Find where the given text appears and provide that cell's center as (x, y) coordinate. 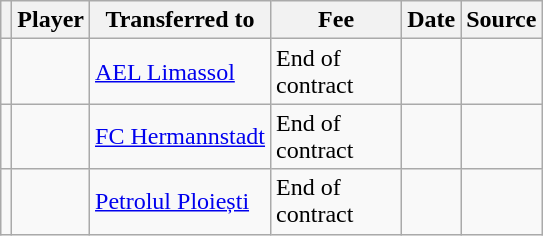
Player (51, 20)
AEL Limassol (180, 72)
Source (502, 20)
Date (432, 20)
Transferred to (180, 20)
Fee (336, 20)
Petrolul Ploiești (180, 202)
FC Hermannstadt (180, 136)
